For the text-containing cell, return its midpoint in (x, y) coordinate format. 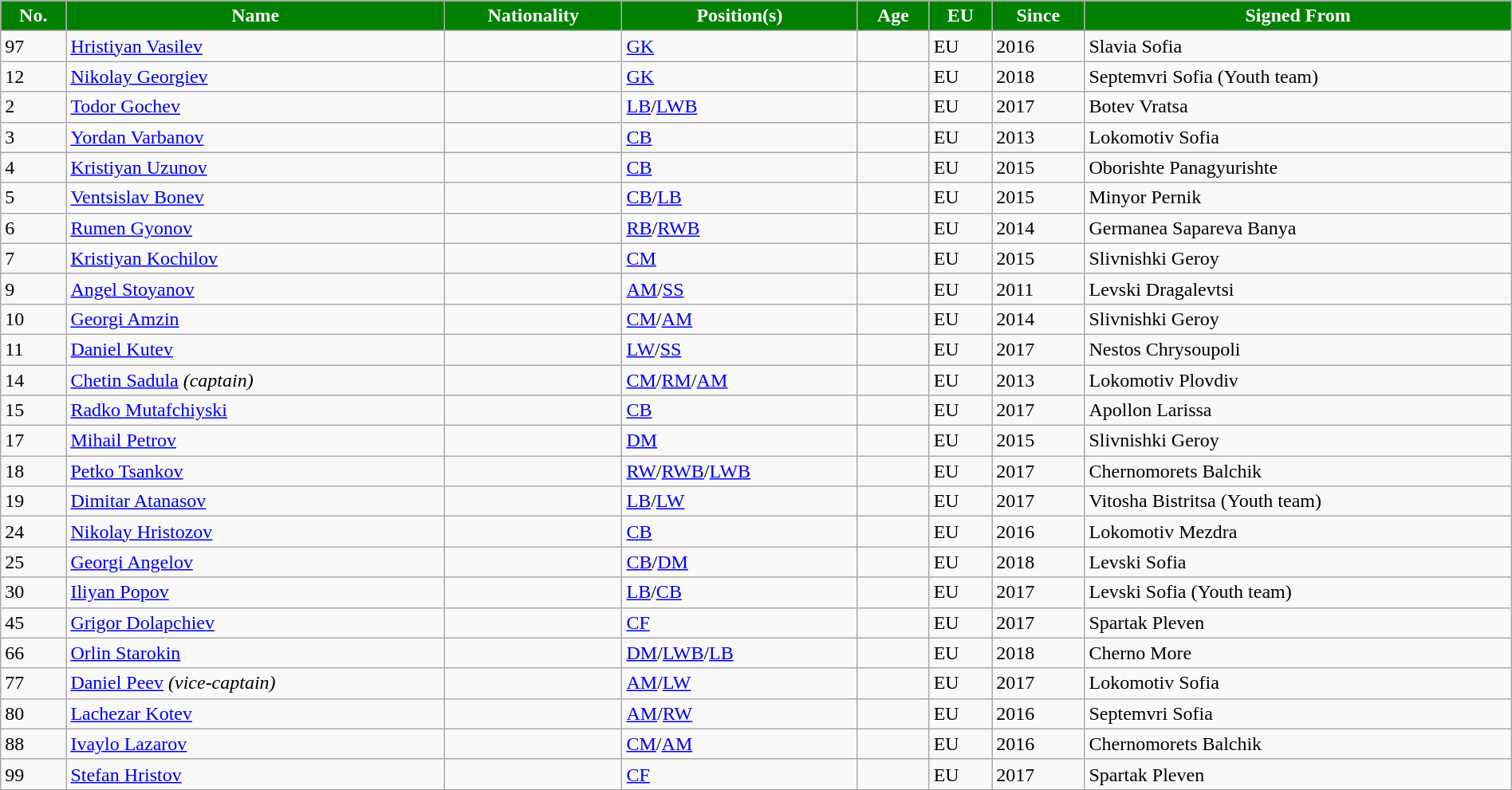
15 (33, 411)
AM/RW (740, 713)
LB/CB (740, 592)
LB/LWB (740, 107)
RB/RWB (740, 228)
DM (740, 441)
LB/LW (740, 501)
Nikolay Hristozov (255, 532)
14 (33, 380)
Name (255, 16)
9 (33, 289)
Oborishte Panagyurishte (1298, 167)
CM/RM/AM (740, 380)
Signed From (1298, 16)
3 (33, 137)
Lokomotiv Plovdiv (1298, 380)
24 (33, 532)
80 (33, 713)
Levski Sofia (1298, 562)
Nationality (534, 16)
Petko Tsankov (255, 471)
12 (33, 77)
Stefan Hristov (255, 774)
66 (33, 653)
Minyor Pernik (1298, 198)
Levski Sofia (Youth team) (1298, 592)
Age (893, 16)
Todor Gochev (255, 107)
CM (740, 258)
RW/RWB/LWB (740, 471)
11 (33, 349)
2011 (1038, 289)
17 (33, 441)
Apollon Larissa (1298, 411)
19 (33, 501)
45 (33, 623)
2 (33, 107)
CB/LB (740, 198)
Nestos Chrysoupoli (1298, 349)
Chetin Sadula (captain) (255, 380)
Vitosha Bistritsa (Youth team) (1298, 501)
DM/LWB/LB (740, 653)
Lokomotiv Mezdra (1298, 532)
Hristiyan Vasilev (255, 46)
AM/SS (740, 289)
10 (33, 319)
Since (1038, 16)
Botev Vratsa (1298, 107)
Ventsislav Bonev (255, 198)
Mihail Petrov (255, 441)
Nikolay Georgiev (255, 77)
Georgi Angelov (255, 562)
Dimitar Atanasov (255, 501)
99 (33, 774)
Yordan Varbanov (255, 137)
Kristiyan Uzunov (255, 167)
88 (33, 744)
4 (33, 167)
Ivaylo Lazarov (255, 744)
18 (33, 471)
Position(s) (740, 16)
Levski Dragalevtsi (1298, 289)
6 (33, 228)
Daniel Peev (vice-captain) (255, 683)
5 (33, 198)
Orlin Starokin (255, 653)
LW/SS (740, 349)
AM/LW (740, 683)
Rumen Gyonov (255, 228)
Septemvri Sofia (Youth team) (1298, 77)
CB/DM (740, 562)
Georgi Amzin (255, 319)
Grigor Dolapchiev (255, 623)
Radko Mutafchiyski (255, 411)
No. (33, 16)
77 (33, 683)
Germanea Sapareva Banya (1298, 228)
97 (33, 46)
Slavia Sofiа (1298, 46)
25 (33, 562)
Iliyan Popov (255, 592)
7 (33, 258)
30 (33, 592)
Angel Stoyanov (255, 289)
Cherno More (1298, 653)
Lachezar Kotev (255, 713)
Daniel Kutev (255, 349)
Septemvri Sofia (1298, 713)
Kristiyan Kochilov (255, 258)
